From the cell containing the given text, extract its center point as (X, Y) coordinate. 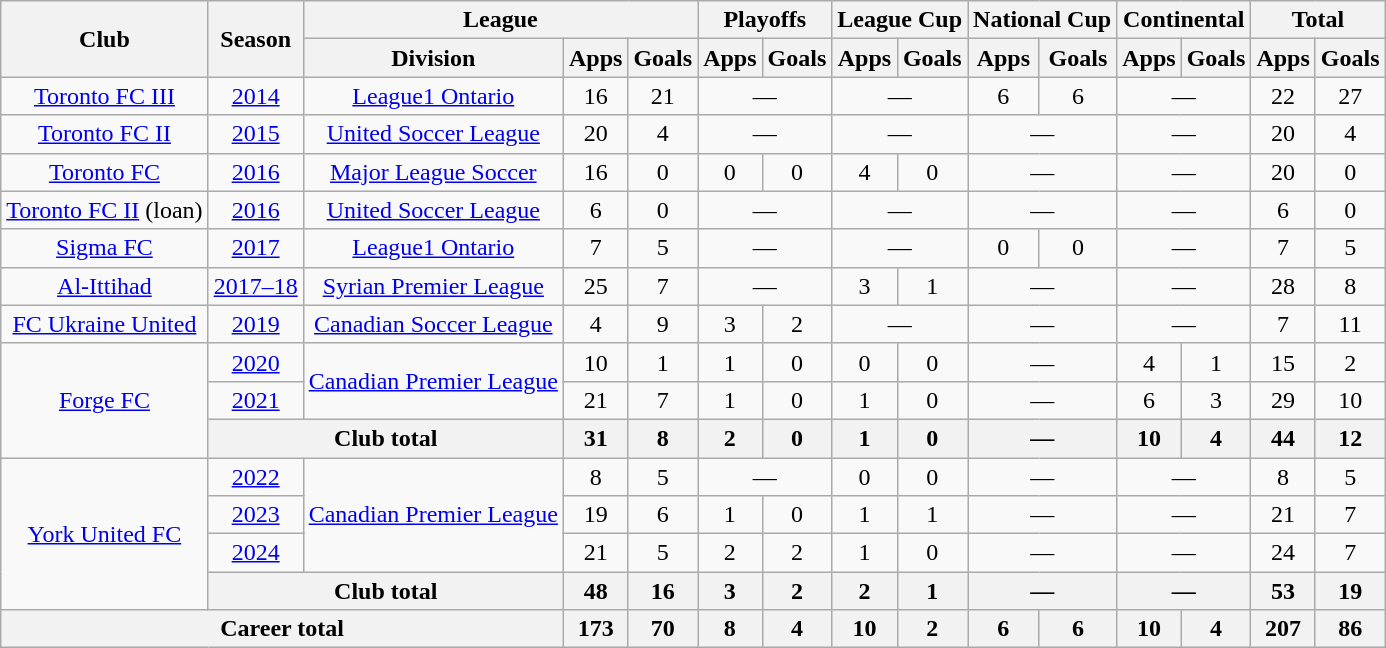
League Cup (900, 20)
Playoffs (765, 20)
Sigma FC (104, 248)
207 (1283, 629)
11 (1350, 324)
29 (1283, 400)
Major League Soccer (433, 172)
12 (1350, 438)
National Cup (1042, 20)
2017 (256, 248)
53 (1283, 591)
Toronto FC (104, 172)
24 (1283, 553)
31 (595, 438)
Total (1318, 20)
2020 (256, 362)
2023 (256, 515)
FC Ukraine United (104, 324)
Toronto FC II (104, 134)
44 (1283, 438)
Forge FC (104, 400)
Season (256, 39)
86 (1350, 629)
70 (663, 629)
2014 (256, 96)
2024 (256, 553)
173 (595, 629)
League (500, 20)
Canadian Soccer League (433, 324)
27 (1350, 96)
2015 (256, 134)
15 (1283, 362)
Career total (282, 629)
Toronto FC III (104, 96)
York United FC (104, 534)
48 (595, 591)
28 (1283, 286)
Continental (1184, 20)
Division (433, 58)
9 (663, 324)
Club (104, 39)
Toronto FC II (loan) (104, 210)
Syrian Premier League (433, 286)
Al-Ittihad (104, 286)
2017–18 (256, 286)
2019 (256, 324)
22 (1283, 96)
25 (595, 286)
2022 (256, 477)
2021 (256, 400)
